Search for the cell housing the specified text and yield its (X, Y) center coordinate. 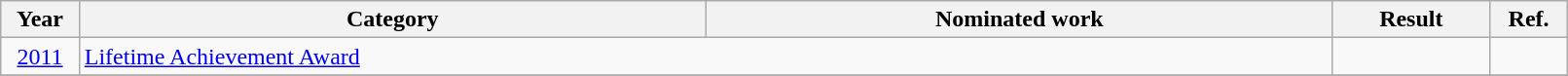
Result (1411, 19)
2011 (40, 57)
Category (392, 19)
Year (40, 19)
Ref. (1528, 19)
Nominated work (1019, 19)
Lifetime Achievement Award (706, 57)
